Identify which cell holds the provided text, then report its (x, y) central coordinate. 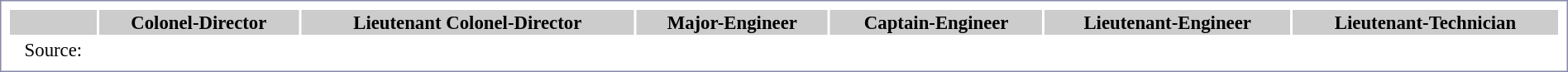
Major-Engineer (733, 22)
Lieutenant Colonel-Director (468, 22)
Captain-Engineer (936, 22)
Lieutenant-Engineer (1168, 22)
Source: (53, 50)
Colonel-Director (198, 22)
Lieutenant-Technician (1426, 22)
